Detect which cell encompasses the target text, then output its (X, Y) center coordinate. 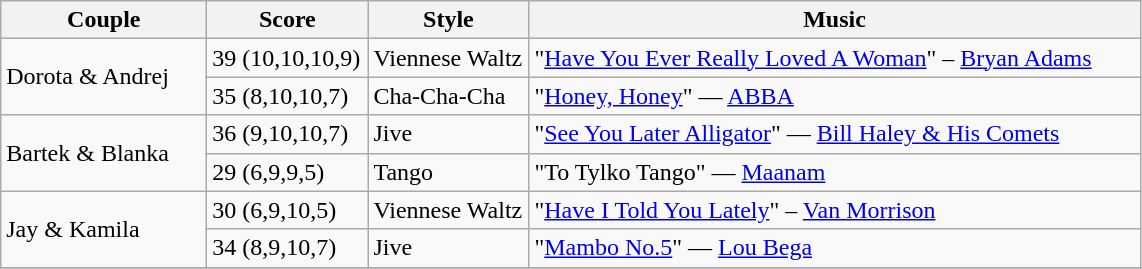
29 (6,9,9,5) (288, 172)
"See You Later Alligator" — Bill Haley & His Comets (834, 134)
35 (8,10,10,7) (288, 96)
Score (288, 20)
Style (448, 20)
34 (8,9,10,7) (288, 248)
Jay & Kamila (104, 229)
30 (6,9,10,5) (288, 210)
Dorota & Andrej (104, 77)
"Have You Ever Really Loved A Woman" – Bryan Adams (834, 58)
Cha-Cha-Cha (448, 96)
Couple (104, 20)
"Honey, Honey" — ABBA (834, 96)
"Have I Told You Lately" – Van Morrison (834, 210)
Bartek & Blanka (104, 153)
Tango (448, 172)
Music (834, 20)
"Mambo No.5" — Lou Bega (834, 248)
36 (9,10,10,7) (288, 134)
39 (10,10,10,9) (288, 58)
"To Tylko Tango" — Maanam (834, 172)
